For the text-containing cell, return its midpoint in (X, Y) coordinate format. 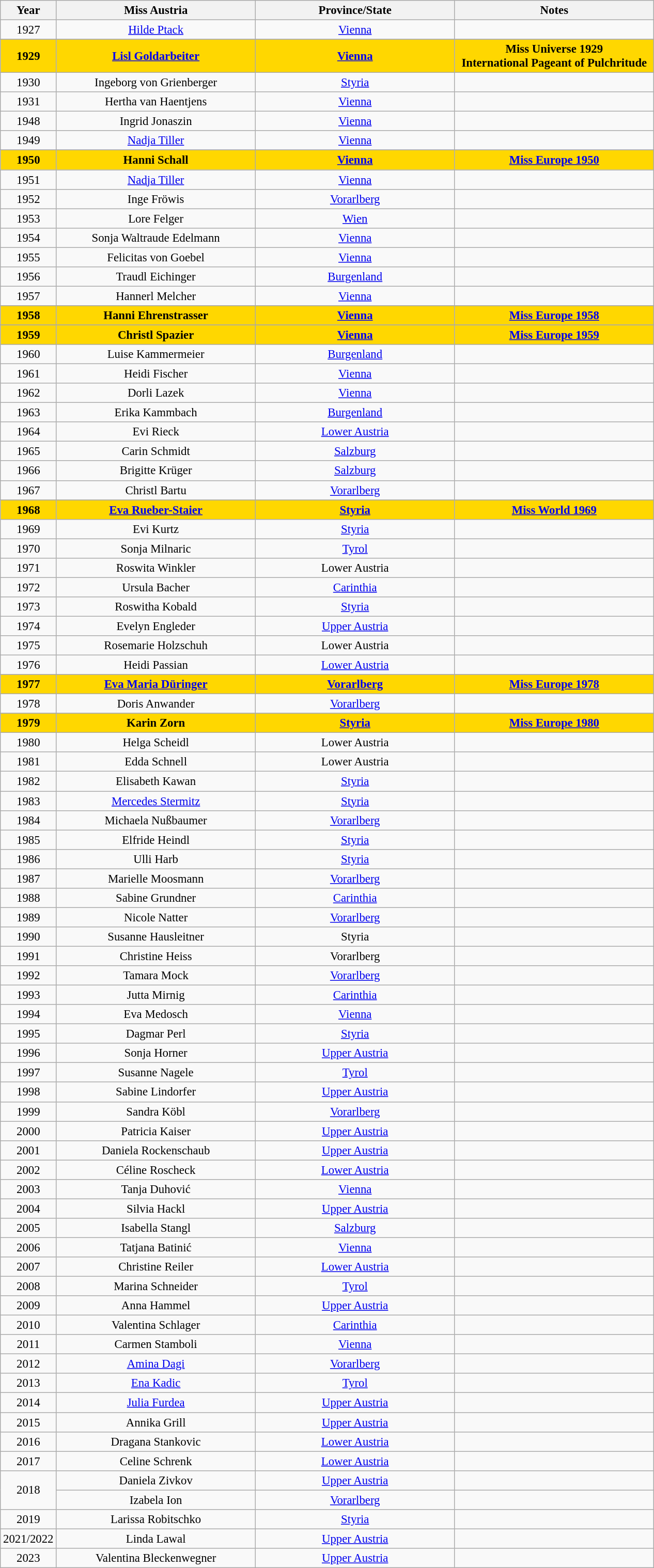
Miss Europe 1978 (554, 684)
Dragana Stankovic (156, 1441)
1960 (28, 354)
Christine Reiler (156, 1267)
Eva Medosch (156, 1014)
1984 (28, 820)
Evi Kurtz (156, 529)
1967 (28, 490)
Eva Maria Düringer (156, 684)
1987 (28, 879)
2023 (28, 1558)
1959 (28, 335)
Amina Dagi (156, 1364)
1958 (28, 316)
1965 (28, 451)
Notes (554, 10)
1964 (28, 432)
1981 (28, 762)
1955 (28, 257)
2017 (28, 1461)
2001 (28, 1150)
Miss Europe 1980 (554, 723)
Susanne Nagele (156, 1073)
Luise Kammermeier (156, 354)
1949 (28, 141)
2004 (28, 1209)
Province/State (355, 10)
1979 (28, 723)
Miss Europe 1958 (554, 316)
Sabine Grundner (156, 898)
1978 (28, 704)
1970 (28, 548)
1997 (28, 1073)
Dorli Lazek (156, 393)
1956 (28, 277)
1999 (28, 1111)
Tatjana Batinić (156, 1247)
Inge Fröwis (156, 199)
Carmen Stamboli (156, 1344)
Felicitas von Goebel (156, 257)
1980 (28, 743)
Sabine Lindorfer (156, 1092)
Helga Scheidl (156, 743)
Roswitha Kobald (156, 607)
Heidi Passian (156, 665)
Elisabeth Kawan (156, 781)
Julia Furdea (156, 1403)
Dagmar Perl (156, 1034)
1982 (28, 781)
Evelyn Engleder (156, 626)
2014 (28, 1403)
Miss Europe 1950 (554, 160)
Nicole Natter (156, 917)
2005 (28, 1228)
1991 (28, 956)
1996 (28, 1053)
Hannerl Melcher (156, 296)
1957 (28, 296)
2007 (28, 1267)
1961 (28, 374)
1953 (28, 218)
Ingrid Jonaszin (156, 121)
1962 (28, 393)
Heidi Fischer (156, 374)
1971 (28, 568)
Mercedes Stermitz (156, 801)
1931 (28, 102)
Miss Europe 1959 (554, 335)
Michaela Nußbaumer (156, 820)
1973 (28, 607)
Linda Lawal (156, 1539)
2013 (28, 1384)
2003 (28, 1189)
Erika Kammbach (156, 413)
1986 (28, 859)
2016 (28, 1441)
2006 (28, 1247)
1998 (28, 1092)
1972 (28, 587)
1994 (28, 1014)
2002 (28, 1170)
Daniela Rockenschaub (156, 1150)
Hanni Ehrenstrasser (156, 316)
2021/2022 (28, 1539)
Marielle Moosmann (156, 879)
Silvia Hackl (156, 1209)
1977 (28, 684)
Hertha van Haentjens (156, 102)
Lore Felger (156, 218)
2019 (28, 1519)
Sonja Horner (156, 1053)
Hilde Ptack (156, 30)
Brigitte Krüger (156, 471)
Roswita Winkler (156, 568)
Izabela Ion (156, 1500)
1975 (28, 646)
Year (28, 10)
Anna Hammel (156, 1306)
Rosemarie Holzschuh (156, 646)
Christl Bartu (156, 490)
Ulli Harb (156, 859)
Hanni Schall (156, 160)
Isabella Stangl (156, 1228)
1976 (28, 665)
1927 (28, 30)
2010 (28, 1325)
Evi Rieck (156, 432)
1950 (28, 160)
Celine Schrenk (156, 1461)
Miss World 1969 (554, 510)
Edda Schnell (156, 762)
1989 (28, 917)
1992 (28, 976)
2000 (28, 1131)
2015 (28, 1422)
1930 (28, 83)
1985 (28, 840)
1974 (28, 626)
Susanne Hausleitner (156, 937)
1951 (28, 180)
Ena Kadic (156, 1384)
1995 (28, 1034)
Sonja Milnaric (156, 548)
2012 (28, 1364)
Daniela Zivkov (156, 1480)
Doris Anwander (156, 704)
1990 (28, 937)
Tamara Mock (156, 976)
Miss Austria (156, 10)
Sandra Köbl (156, 1111)
Christine Heiss (156, 956)
Ursula Bacher (156, 587)
Wien (355, 218)
Larissa Robitschko (156, 1519)
1948 (28, 121)
Elfride Heindl (156, 840)
Tanja Duhović (156, 1189)
1966 (28, 471)
Patricia Kaiser (156, 1131)
1993 (28, 995)
Ingeborg von Grienberger (156, 83)
Sonja Waltraude Edelmann (156, 238)
Miss Universe 1929International Pageant of Pulchritude (554, 56)
Céline Roscheck (156, 1170)
1988 (28, 898)
Annika Grill (156, 1422)
2009 (28, 1306)
1969 (28, 529)
Valentina Schlager (156, 1325)
2011 (28, 1344)
Marina Schneider (156, 1287)
Carin Schmidt (156, 451)
1983 (28, 801)
Christl Spazier (156, 335)
1968 (28, 510)
1929 (28, 56)
Karin Zorn (156, 723)
2008 (28, 1287)
Valentina Bleckenwegner (156, 1558)
Jutta Mirnig (156, 995)
1954 (28, 238)
1952 (28, 199)
Eva Rueber-Staier (156, 510)
1963 (28, 413)
Lisl Goldarbeiter (156, 56)
Traudl Eichinger (156, 277)
2018 (28, 1489)
